Identify which cell holds the provided text, then report its (x, y) central coordinate. 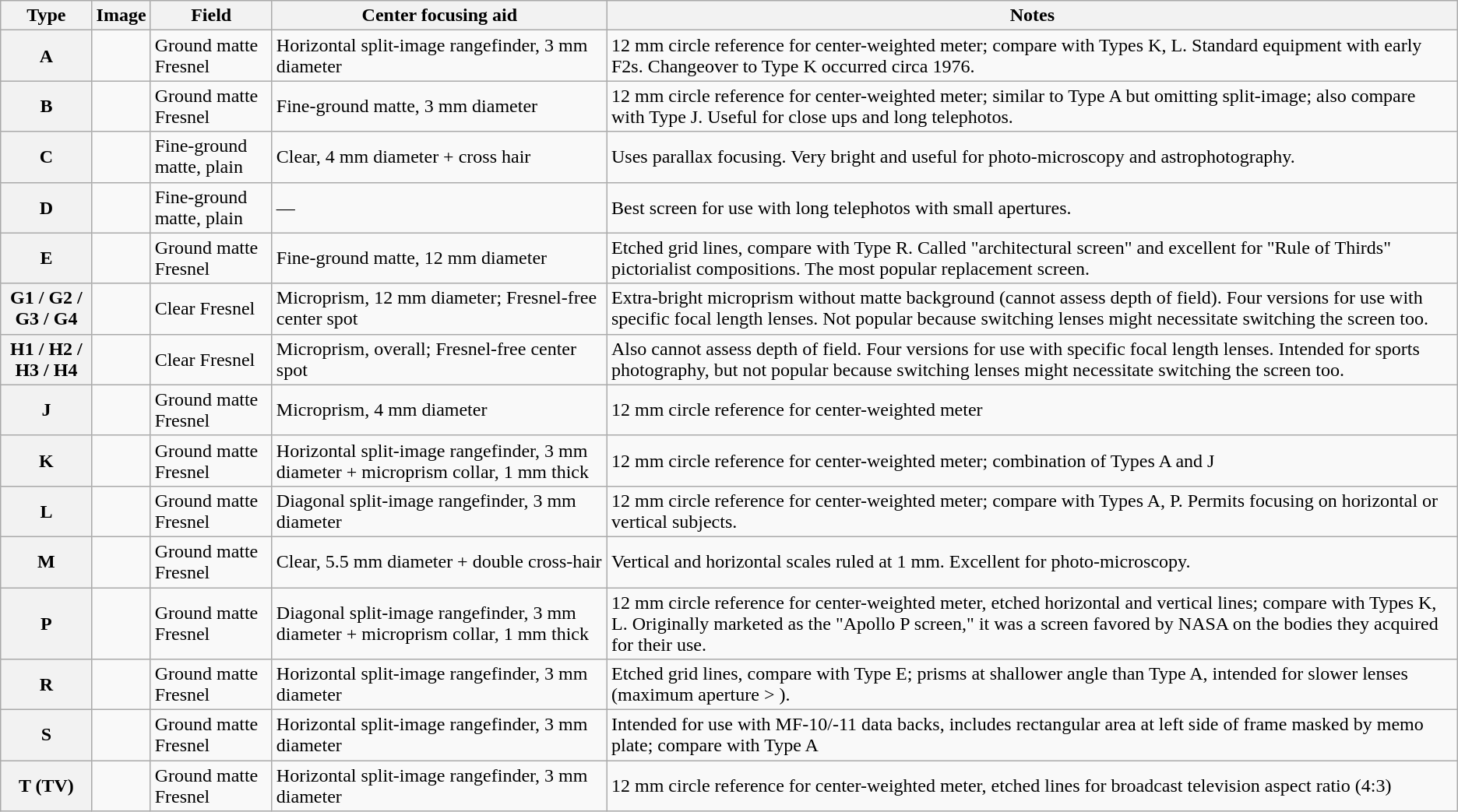
12 mm circle reference for center-weighted meter; combination of Types A and J (1032, 461)
B (47, 106)
Etched grid lines, compare with Type E; prisms at shallower angle than Type A, intended for slower lenses (maximum aperture > ). (1032, 685)
J (47, 410)
Clear, 4 mm diameter + cross hair (439, 157)
Type (47, 16)
Horizontal split-image rangefinder, 3 mm diameter + microprism collar, 1 mm thick (439, 461)
Center focusing aid (439, 16)
S (47, 735)
G1 / G2 / G3 / G4 (47, 308)
Uses parallax focusing. Very bright and useful for photo-microscopy and astrophotography. (1032, 157)
Diagonal split-image rangefinder, 3 mm diameter + microprism collar, 1 mm thick (439, 623)
— (439, 207)
D (47, 207)
Microprism, 12 mm diameter; Fresnel-free center spot (439, 308)
E (47, 258)
C (47, 157)
12 mm circle reference for center-weighted meter, etched lines for broadcast television aspect ratio (4:3) (1032, 786)
P (47, 623)
L (47, 511)
12 mm circle reference for center-weighted meter (1032, 410)
K (47, 461)
Field (211, 16)
T (TV) (47, 786)
R (47, 685)
Microprism, overall; Fresnel-free center spot (439, 360)
A (47, 56)
Diagonal split-image rangefinder, 3 mm diameter (439, 511)
Microprism, 4 mm diameter (439, 410)
Fine-ground matte, 12 mm diameter (439, 258)
Best screen for use with long telephotos with small apertures. (1032, 207)
Image (121, 16)
H1 / H2 / H3 / H4 (47, 360)
Notes (1032, 16)
M (47, 562)
Vertical and horizontal scales ruled at 1 mm. Excellent for photo-microscopy. (1032, 562)
Fine-ground matte, 3 mm diameter (439, 106)
Intended for use with MF-10/-11 data backs, includes rectangular area at left side of frame masked by memo plate; compare with Type A (1032, 735)
Clear, 5.5 mm diameter + double cross-hair (439, 562)
12 mm circle reference for center-weighted meter; compare with Types A, P. Permits focusing on horizontal or vertical subjects. (1032, 511)
